From the cell containing the given text, extract its center point as (x, y) coordinate. 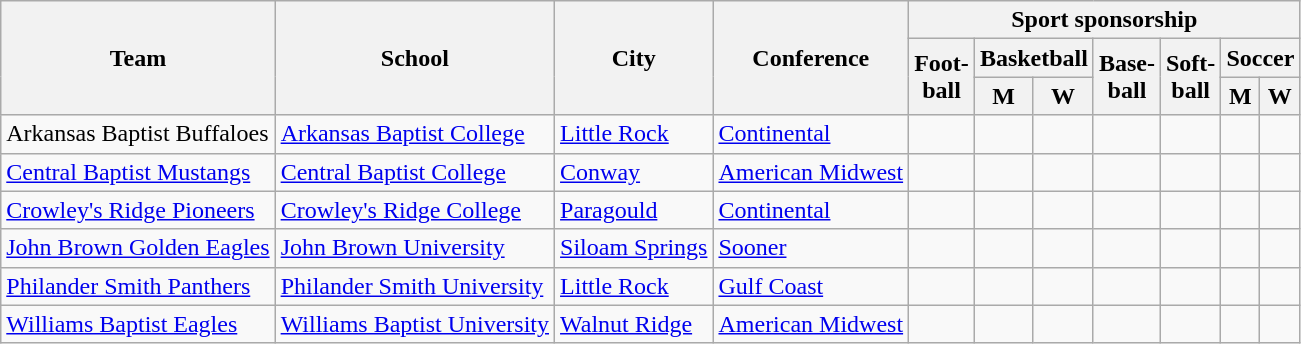
Philander Smith Panthers (138, 286)
Soft-ball (1190, 77)
Siloam Springs (634, 248)
Conway (634, 172)
Crowley's Ridge College (414, 210)
Arkansas Baptist College (414, 134)
Crowley's Ridge Pioneers (138, 210)
John Brown University (414, 248)
Sooner (811, 248)
Paragould (634, 210)
Arkansas Baptist Buffaloes (138, 134)
Walnut Ridge (634, 324)
Williams Baptist University (414, 324)
Central Baptist College (414, 172)
School (414, 58)
Gulf Coast (811, 286)
Williams Baptist Eagles (138, 324)
Sport sponsorship (1104, 20)
Conference (811, 58)
Philander Smith University (414, 286)
Central Baptist Mustangs (138, 172)
Team (138, 58)
John Brown Golden Eagles (138, 248)
Soccer (1260, 58)
City (634, 58)
Basketball (1034, 58)
Foot-ball (942, 77)
Base-ball (1126, 77)
